From the cell containing the given text, extract its center point as [x, y] coordinate. 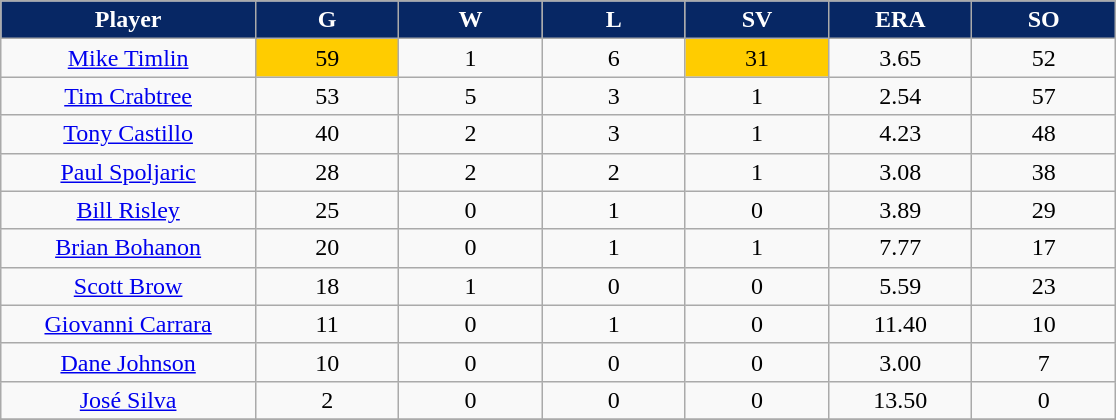
Tim Crabtree [128, 96]
13.50 [900, 400]
38 [1044, 172]
11 [326, 324]
Tony Castillo [128, 134]
José Silva [128, 400]
5 [470, 96]
W [470, 20]
28 [326, 172]
25 [326, 210]
52 [1044, 58]
G [326, 20]
31 [756, 58]
57 [1044, 96]
18 [326, 286]
3.00 [900, 362]
5.59 [900, 286]
7 [1044, 362]
ERA [900, 20]
4.23 [900, 134]
29 [1044, 210]
2.54 [900, 96]
7.77 [900, 248]
6 [614, 58]
Giovanni Carrara [128, 324]
53 [326, 96]
SO [1044, 20]
Brian Bohanon [128, 248]
3.65 [900, 58]
23 [1044, 286]
SV [756, 20]
59 [326, 58]
Scott Brow [128, 286]
Dane Johnson [128, 362]
40 [326, 134]
17 [1044, 248]
20 [326, 248]
Mike Timlin [128, 58]
Bill Risley [128, 210]
Paul Spoljaric [128, 172]
3.08 [900, 172]
Player [128, 20]
11.40 [900, 324]
L [614, 20]
48 [1044, 134]
3.89 [900, 210]
